Extract the (x, y) coordinate from the center of the cell holding the provided text.  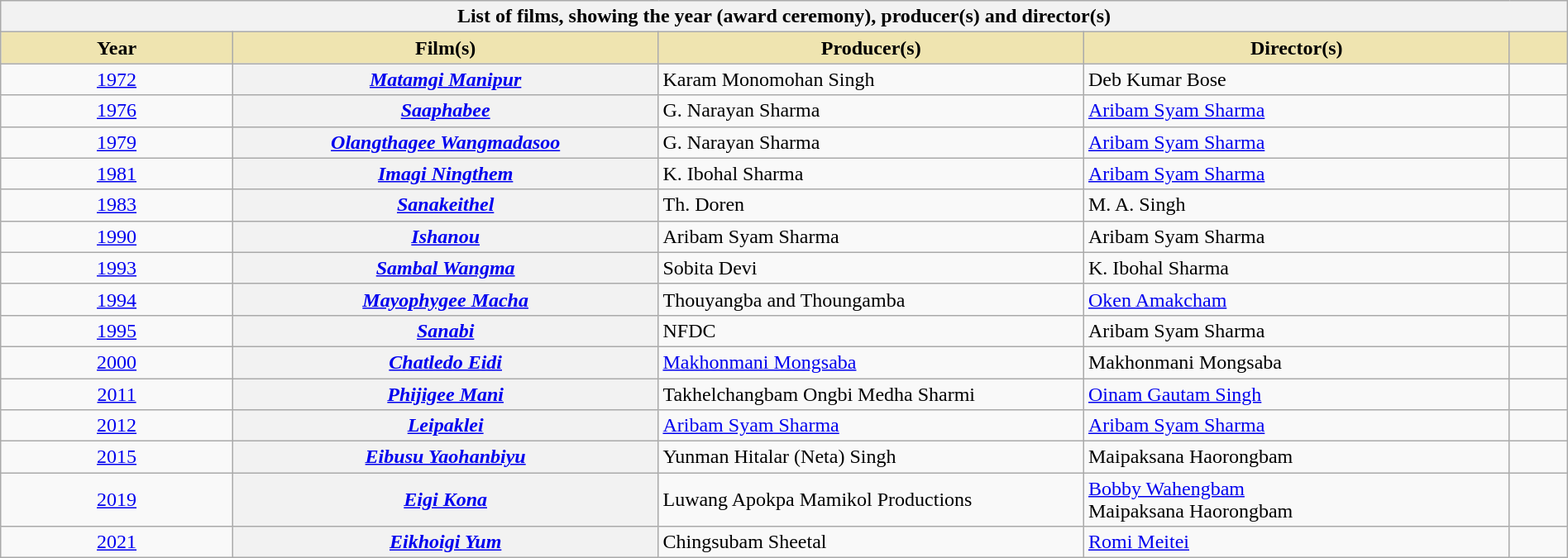
Director(s) (1297, 48)
Romi Meitei (1297, 542)
Matamgi Manipur (445, 79)
Olangthagee Wangmadasoo (445, 142)
Sanakeithel (445, 205)
2015 (117, 457)
Th. Doren (872, 205)
1981 (117, 174)
Sobita Devi (872, 268)
1976 (117, 111)
1972 (117, 79)
Saaphabee (445, 111)
Year (117, 48)
Ishanou (445, 236)
Film(s) (445, 48)
Maipaksana Haorongbam (1297, 457)
2012 (117, 426)
Oken Amakcham (1297, 299)
2000 (117, 362)
1993 (117, 268)
Thouyangba and Thoungamba (872, 299)
Yunman Hitalar (Neta) Singh (872, 457)
Chatledo Eidi (445, 362)
Phijigee Mani (445, 394)
2011 (117, 394)
Mayophygee Macha (445, 299)
1983 (117, 205)
Sanabi (445, 331)
Eibusu Yaohanbiyu (445, 457)
1995 (117, 331)
NFDC (872, 331)
Bobby WahengbamMaipaksana Haorongbam (1297, 499)
Luwang Apokpa Mamikol Productions (872, 499)
Deb Kumar Bose (1297, 79)
Sambal Wangma (445, 268)
Leipaklei (445, 426)
List of films, showing the year (award ceremony), producer(s) and director(s) (784, 17)
1979 (117, 142)
M. A. Singh (1297, 205)
2019 (117, 499)
Producer(s) (872, 48)
Karam Monomohan Singh (872, 79)
1990 (117, 236)
1994 (117, 299)
Chingsubam Sheetal (872, 542)
Eikhoigi Yum (445, 542)
Oinam Gautam Singh (1297, 394)
Eigi Kona (445, 499)
2021 (117, 542)
Takhelchangbam Ongbi Medha Sharmi (872, 394)
Imagi Ningthem (445, 174)
